Identify which cell holds the provided text, then report its [X, Y] central coordinate. 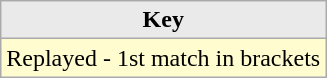
Replayed - 1st match in brackets [164, 58]
Key [164, 20]
